Pinpoint the cell where the given text exists, returning its [X, Y] midpoint coordinate. 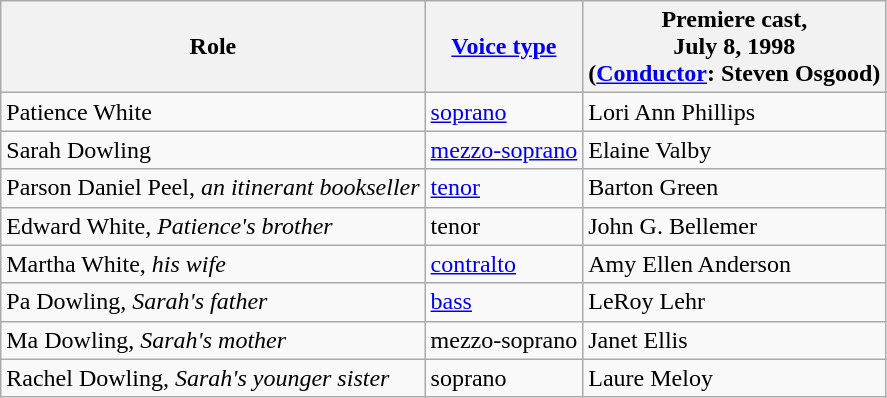
Laure Meloy [734, 378]
Barton Green [734, 188]
Rachel Dowling, Sarah's younger sister [213, 378]
Pa Dowling, Sarah's father [213, 302]
John G. Bellemer [734, 226]
Elaine Valby [734, 150]
Sarah Dowling [213, 150]
Patience White [213, 112]
Ma Dowling, Sarah's mother [213, 340]
bass [504, 302]
Janet Ellis [734, 340]
contralto [504, 264]
Premiere cast,July 8, 1998(Conductor: Steven Osgood) [734, 47]
Martha White, his wife [213, 264]
Parson Daniel Peel, an itinerant bookseller [213, 188]
Lori Ann Phillips [734, 112]
Role [213, 47]
Amy Ellen Anderson [734, 264]
LeRoy Lehr [734, 302]
Edward White, Patience's brother [213, 226]
Voice type [504, 47]
